Search for the cell housing the specified text and yield its (X, Y) center coordinate. 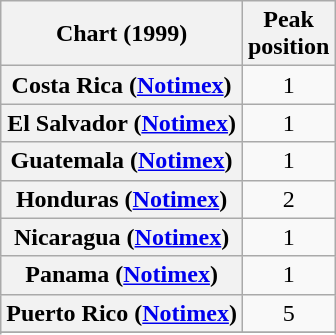
Guatemala (Notimex) (122, 161)
Peakposition (288, 34)
5 (288, 313)
Panama (Notimex) (122, 275)
Costa Rica (Notimex) (122, 85)
Nicaragua (Notimex) (122, 237)
Puerto Rico (Notimex) (122, 313)
Chart (1999) (122, 34)
2 (288, 199)
El Salvador (Notimex) (122, 123)
Honduras (Notimex) (122, 199)
